Pinpoint the cell where the given text exists, returning its (x, y) midpoint coordinate. 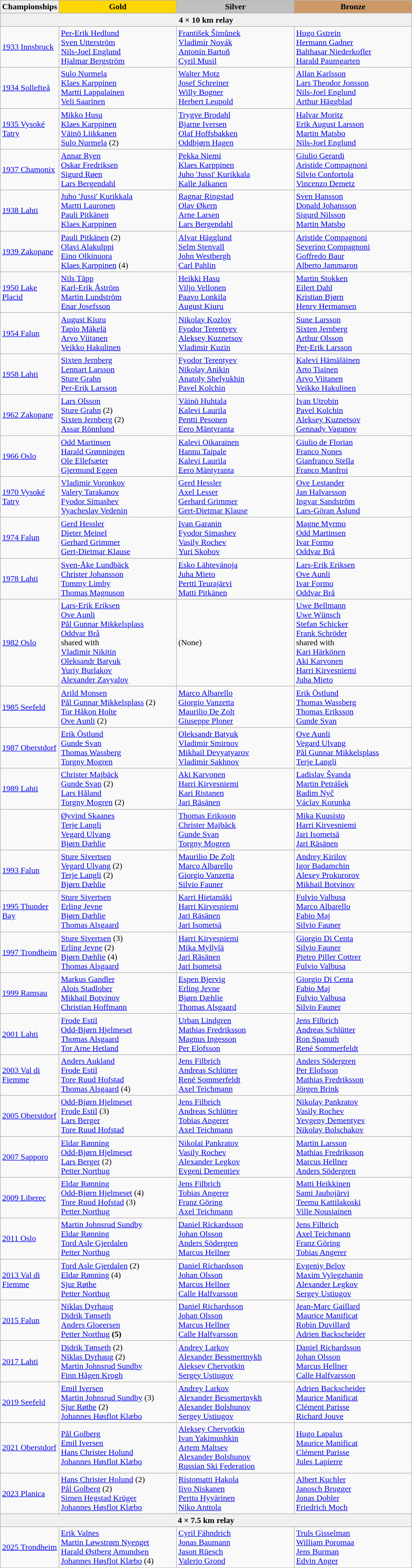
Sture SivertsenErling JevneBjørn DæhlieThomas Alsgaard (118, 911)
Vladimir VoronkovValery TarakanovFyodor SimashevVyacheslav Vedenin (118, 497)
Esko LähtevänojaJuha MietoPertti TeurajärviMatti Pitkänen (236, 579)
Walter MotzJosef SchreinerWilly BognerHerbert Leupold (236, 88)
Mikko HusuKlaes KarppinenVäinö LiikkanenSulo Nurmela (2) (118, 128)
Martin StokkenEilert DahlKristian BjørnHenry Hermansen (353, 292)
Sixten JernbergLennart LarssonSture GrahnPer-Erik Larsson (118, 374)
Andrey LarkovAlexander BessmertnykhAleksey ChervotkinSergey Ustiugov (236, 1361)
Jens FilbrichAndreas SchlütterRon SpanuthRené Sommerfeldt (353, 1034)
4 × 10 km relay (206, 20)
Ivan UtrobinPavel KolchinAleksey KuznetsovGennady Vaganov (353, 415)
Pål GolbergEmil IversenHans Christer HolundJohannes Høsflot Klæbo (118, 1448)
Hugo LapalusMaurice ManificatClément ParisseJules Lapierre (353, 1448)
2019 Seefeld (30, 1402)
2023 Planica (30, 1493)
2007 Sapporo (30, 1157)
1987 Oberstdorf (30, 748)
Nikolai PankratovVasily RochevAlexander LegkovEvgeni Dementiev (236, 1157)
Nikolay PankratovVasily RochevYevgeny DementyevNikolay Bolschakov (353, 1116)
Christer MajbäckGunde Svan (2)Lars HålandTorgny Mogren (2) (118, 789)
Frode EstilOdd-Bjørn HjelmesetThomas AlsgaardTor Arne Hetland (118, 1034)
1933 Innsbruck (30, 47)
Didrik Tønseth (2)Niklas Dyrhaug (2)Martin Johnsrud SundbyFinn Hågen Krogh (118, 1361)
1934 Sollefteå (30, 88)
Andrey LarkovAlexander BessmertnykhAlexander BolshunovSergey Ustiugov (236, 1402)
Kalevi OikarainenHannu TaipaleKalevi LaurilaEero Mäntyranta (236, 456)
2005 Oberstdorf (30, 1116)
Erik ÖstlundThomas WassbergThomas ErikssonGunde Svan (353, 707)
1954 Falun (30, 333)
Ragnar RingstadOlav ØkernArne LarsenLars Bergendahl (236, 210)
Odd MartinsenHarald GrønningenOle EllefsæterGjermund Eggen (118, 456)
Giulio GerardiAristide CompagnoniSilvio ConfortolaVincenzo Demetz (353, 170)
2025 Trondheim (30, 1547)
Emil IversenMartin Johnsrud Sundby (3)Sjur Røthe (2)Johannes Høsflot Klæbo (118, 1402)
Martin Johnsrud SundbyEldar RønningTord Asle GjerdalenPetter Northug (118, 1239)
Giorgio Di CentaFabio MajFulvio ValbusaSilvio Fauner (353, 993)
Evgeniy BelovMaxim VylegzhaninAlexander LegkovSergey Ustiugov (353, 1279)
Jens FilbrichAndreas SchlütterRené SommerfeldtAxel Teichmann (236, 1075)
2001 Lahti (30, 1034)
Erik ValnesMartin Løwstrøm NyengetHarald Østberg AmundsenJohannes Høsflot Klæbo (4) (118, 1547)
1974 Falun (30, 538)
Sven HanssonDonald JohanssonSigurd NilssonMartin Matsbo (353, 210)
4 × 7.5 km relay (206, 1520)
Daniel RickardssonJohan OlssonAnders SödergrenMarcus Hellner (236, 1239)
1970 Vysoké Tatry (30, 497)
Halvar MoritzErik August LarssonMartin MatsboNils-Joel Englund (353, 128)
Ivan GaraninFyodor SimashevVasily RochevYuri Skobov (236, 538)
Ristomatti HakolaIivo NiskanenPerttu HyvärinenNiko Anttola (236, 1493)
Gerd HesslerAxel LesserGerhard GrimmerGert-Dietmar Klause (236, 497)
Albert KuchlerJanosch BruggerJonas DoblerFriedrich Moch (353, 1493)
Eldar RønningOdd-Bjørn HjelmesetLars Berger (2)Petter Northug (118, 1157)
1989 Lahti (30, 789)
1993 Falun (30, 871)
2009 Liberec (30, 1198)
Trygve BrodahlBjarne IversenOlaf HoffsbakkenOddbjørn Hagen (236, 128)
Sulo NurmelaKlaes KarppinenMartti LappalainenVeli Saarinen (118, 88)
Espen BjervigErling JevneBjørn DæhlieThomas Alsgaard (236, 993)
1937 Chamonix (30, 170)
Arild MonsenPål Gunnar Mikkelsplass (2)Tor Håkon HolteOve Aunli (2) (118, 707)
Urban LindgrenMathias FredrikssonMagnus IngessonPer Elofsson (236, 1034)
Mika KuusistoHarri KirvesniemiJari IsometsäJari Räsänen (353, 829)
Odd-Bjørn HjelmesetFrode Estil (3)Lars BergerTore Ruud Hofstad (118, 1116)
Alvar HägglundSelm StenvallJohn WestberghCarl Pahlin (236, 251)
Magne MyrmoOdd MartinsenIvar FormoOddvar Brå (353, 538)
Truls GisselmanWilliam PoromaaJens BurmanEdvin Anger (353, 1547)
Allan KarlssonLars Theodor JonssonNils-Joel EnglundArthur Häggblad (353, 88)
Ove AunliVegard UlvangPål Gunnar MikkelsplassTerje Langli (353, 748)
Hans Christer Holund (2)Pål Golberg (2)Simen Hegstad KrügerJohannes Høsflot Klæbo (118, 1493)
Niklas DyrhaugDidrik TønsethAnders GloeersenPetter Northug (5) (118, 1321)
Matti HeikkinenSami JauhojärviTeemu KattilakoskiVille Nousiainen (353, 1198)
Cyril FähndrichJonas BaumannJason RüeschValerio Grond (236, 1547)
1985 Seefeld (30, 707)
Pauli Pitkänen (2)Olavi AlakulppiEino OlkinuoraKlaes Karppinen (4) (118, 251)
1997 Trondheim (30, 952)
Maurilio De ZoltMarco AlbarelloGiorgio VanzettaSilvio Fauner (236, 871)
Juho 'Jussi' KurikkalaMartti LauronenPauli PitkänenKlaes Karppinen (118, 210)
Eldar RønningOdd-Bjørn Hjelmeset (4)Tore Ruud Hofstad (3)Petter Northug (118, 1198)
2013 Val di Fiemme (30, 1279)
Thomas ErikssonChrister MajbäckGunde SvanTorgny Mogren (236, 829)
Fyodor TerentyevNikolay AnikinAnatoly ShelyukhinPavel Kolchin (236, 374)
Hugo GstreinHermann GadnerBalthasar NiederkoflerHarald Paumgarten (353, 47)
Nikolay KozlovFyodor TerentyevAleksey KuznetsovVladimir Kuzin (236, 333)
Pekka NiemiKlaes KarppinenJuho 'Jussi' KurikkalaKalle Jalkanen (236, 170)
Anders SödergrenPer ElofssonMathias FredrikssonJörgen Brink (353, 1075)
Harri KirvesniemiMika MyllyläJari RäsänenJari Isometsä (236, 952)
1950 Lake Placid (30, 292)
1935 Vysoké Tatry (30, 128)
Aki KarvonenHarri KirvesniemiKari RistanenJari Räsänen (236, 789)
Aleksey ChervotkinIvan YakimushkinArtem MaltsevAlexander Bolshunov Russian Ski Federation (236, 1448)
1966 Oslo (30, 456)
1938 Lahti (30, 210)
Nils TäppKarl-Erik ÅströmMartin LundströmEnar Josefsson (118, 292)
Lars-Erik EriksenOve AunliIvar FormoOddvar Brå (353, 579)
Lars-Erik EriksenOve AunliPål Gunnar MikkelsplassOddvar Brå shared with Vladimir NikitinOleksandr BatyukYuriy BurlakovAlexander Zavyalov (118, 643)
Erik ÖstlundGunde SvanThomas WassbergTorgny Mogren (118, 748)
Silver (236, 7)
1958 Lahti (30, 374)
Adrien BackscheiderMaurice ManificatClément ParisseRichard Jouve (353, 1402)
František ŠimůnekVladimír NovákAntonín BartoňCyril Musil (236, 47)
Ladislav ŠvandaMartin PetrášekRadim NyčVáclav Korunka (353, 789)
Marco AlbarelloGiorgio VanzettaMaurilio De ZoltGiuseppe Ploner (236, 707)
Jean-Marc GaillardMaurice ManificatRobin DuvillardAdrien Backscheider (353, 1321)
Championships (30, 7)
Tord Asle Gjerdalen (2)Eldar Rønning (4)Sjur RøthePetter Northug (118, 1279)
(None) (236, 643)
Oleksandr BatyukVladimir SmirnovMikhail DevyatyarovVladimir Sakhnov (236, 748)
Sven-Åke LundbäckChrister JohanssonTommy LimbyThomas Magnuson (118, 579)
Väinö HuhtalaKalevi LaurilaPentti PesonenEero Mäntyranta (236, 415)
Kalevi HämäläinenArto TiainenArvo ViitanenVeikko Hakulinen (353, 374)
Sune LarssonSixten JernbergArthur OlssonPer-Erik Larsson (353, 333)
Markus GandlerAlois StadloberMikhail BotvinovChristian Hoffmann (118, 993)
1978 Lahti (30, 579)
Sture Sivertsen (3)Erling Jevne (2)Bjørn Dæhlie (4)Thomas Alsgaard (118, 952)
Lars OlssonSture Grahn (2)Sixten Jernberg (2)Assar Rönnlund (118, 415)
August KiuruTapio MäkeläArvo ViitanenVeikko Hakulinen (118, 333)
2021 Oberstdorf (30, 1448)
Fulvio ValbusaMarco AlbarelloFabio MajSilvio Fauner (353, 911)
Sture SivertsenVegard Ulvang (2)Terje Langli (2)Bjørn Dæhlie (118, 871)
1999 Ramsau (30, 993)
1982 Oslo (30, 643)
Gerd HesslerDieter MeinelGerhard GrimmerGert-Dietmar Klause (118, 538)
Bronze (353, 7)
Giorgio Di CentaSilvio FaunerPietro Piller CottrerFulvio Valbusa (353, 952)
2017 Lahti (30, 1361)
Jens FilbrichAndreas Schlütter Tobias Angerer Axel Teichmann (236, 1116)
Heikki HasuViljo VellonenPaavo LonkilaAugust Kiuru (236, 292)
Per-Erik HedlundSven UtterströmNils-Joel EnglundHjalmar Bergström (118, 47)
2015 Falun (30, 1321)
Jens FilbrichAxel TeichmannFranz GöringTobias Angerer (353, 1239)
Uwe BellmannUwe WünschStefan SchickerFrank Schröder shared with Kari HärkönenAki KarvonenHarri KirvesniemiJuha Mieto (353, 643)
1995 Thunder Bay (30, 911)
2011 Oslo (30, 1239)
Annar RyenOskar FredriksenSigurd RøenLars Bergendahl (118, 170)
Karri HietamäkiHarri KirvesniemiJari RäsänenJari Isometsä (236, 911)
Aristide CompagnoniSeverino CompagnoniGoffredo BaurAlberto Jammaron (353, 251)
1939 Zakopane (30, 251)
2003 Val di Fiemme (30, 1075)
Anders AuklandFrode EstilTore Ruud HofstadThomas Alsgaard (4) (118, 1075)
Giulio de FlorianFranco NonesGianfranco StellaFranco Manfroi (353, 456)
Ove LestanderJan HalvarssonIngvar SandströmLars-Göran Åslund (353, 497)
Øyvind SkaanesTerje LangliVegard UlvangBjørn Dæhlie (118, 829)
Gold (118, 7)
Andrey KirilovIgor BadamchinAlexey ProkurorovMikhail Botvinov (353, 871)
1962 Zakopane (30, 415)
Martin LarssonMathias FredrikssonMarcus HellnerAnders Södergren (353, 1157)
Jens FilbrichTobias AngererFranz GöringAxel Teichmann (236, 1198)
